Return (x, y) of the center of cell containing provided text 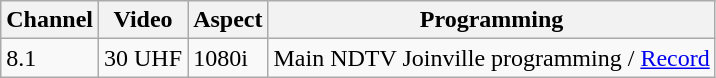
Main NDTV Joinville programming / Record (492, 58)
Aspect (228, 20)
Programming (492, 20)
Video (144, 20)
30 UHF (144, 58)
8.1 (50, 58)
1080i (228, 58)
Channel (50, 20)
